Return [x, y] of the center of cell containing provided text 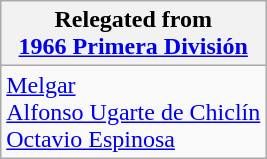
Melgar Alfonso Ugarte de Chiclín Octavio Espinosa [134, 112]
Relegated from1966 Primera División [134, 34]
